Pinpoint the cell where the given text exists, returning its [x, y] midpoint coordinate. 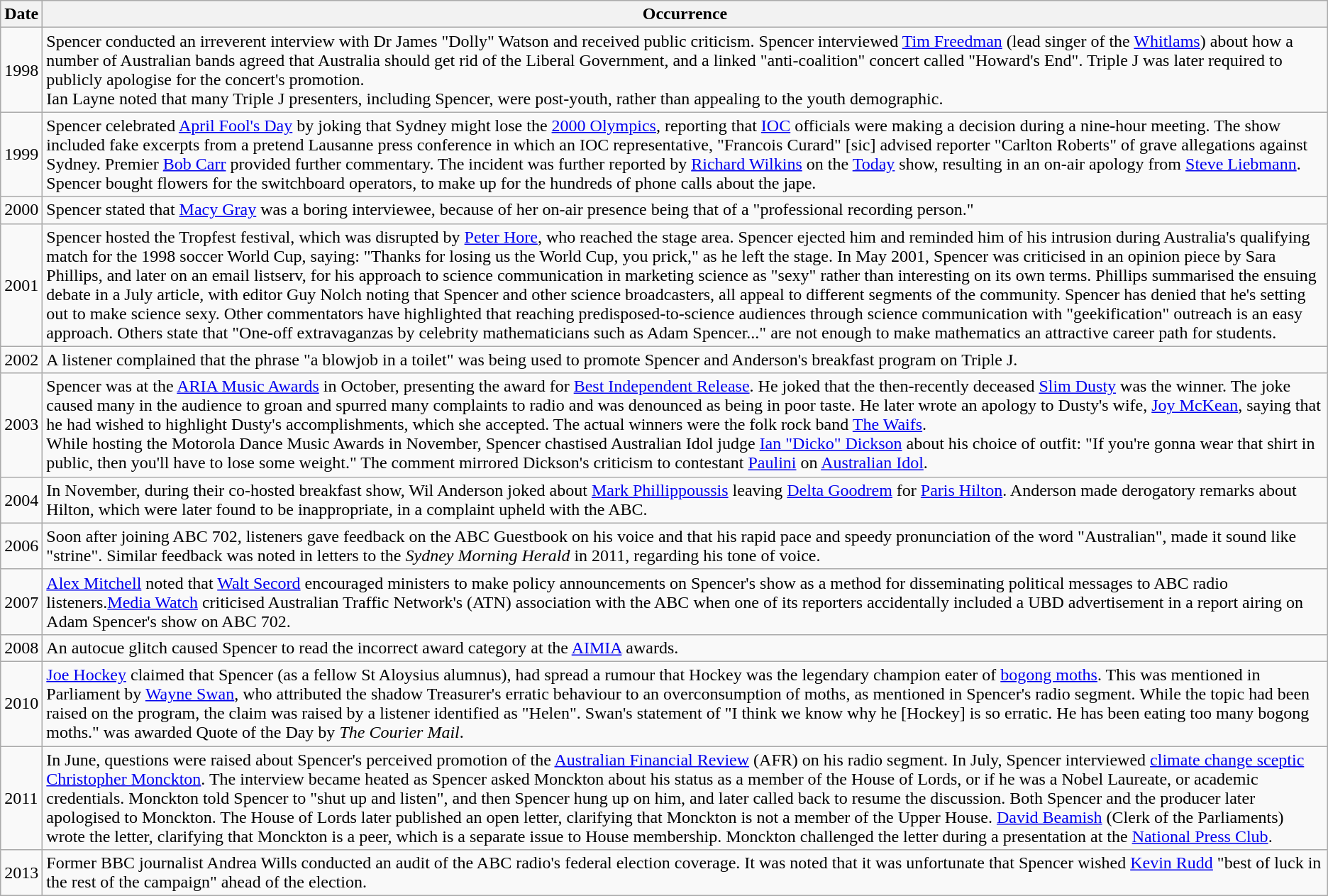
2003 [21, 425]
2011 [21, 798]
An autocue glitch caused Spencer to read the incorrect award category at the AIMIA awards. [685, 648]
A listener complained that the phrase "a blowjob in a toilet" was being used to promote Spencer and Anderson's breakfast program on Triple J. [685, 360]
2010 [21, 704]
Date [21, 14]
Occurrence [685, 14]
2008 [21, 648]
2007 [21, 602]
2006 [21, 546]
1998 [21, 70]
2002 [21, 360]
Spencer stated that Macy Gray was a boring interviewee, because of her on-air presence being that of a "professional recording person." [685, 210]
2000 [21, 210]
1999 [21, 155]
2004 [21, 499]
2001 [21, 285]
2013 [21, 873]
